Locate the cell with the specified text and output its (X, Y) center coordinate. 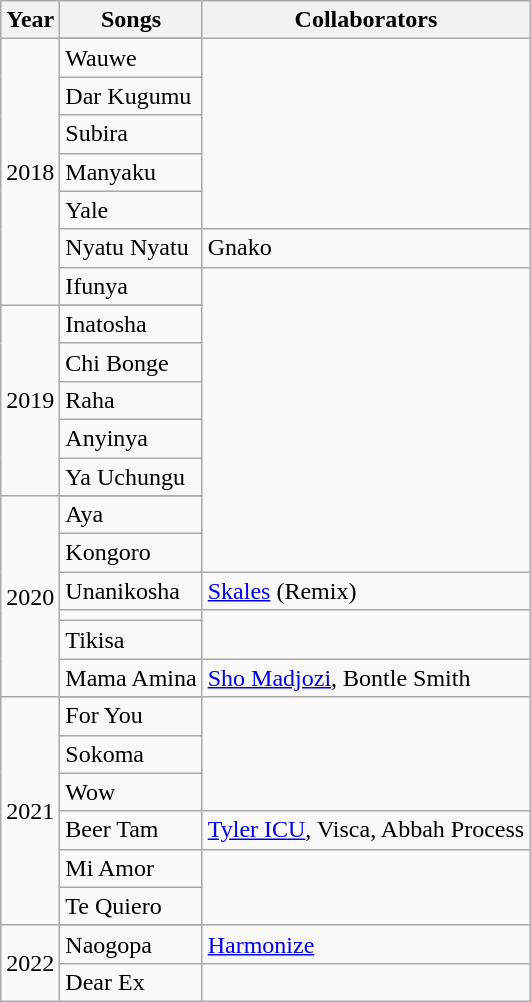
Unanikosha (131, 591)
Dar Kugumu (131, 96)
Anyinya (131, 438)
Tyler ICU, Visca, Abbah Process (366, 830)
Ya Uchungu (131, 477)
Dear Ex (131, 982)
2020 (30, 596)
Songs (131, 20)
Ifunya (131, 286)
Harmonize (366, 944)
Skales (Remix) (366, 591)
Tikisa (131, 640)
Te Quiero (131, 906)
Yale (131, 210)
Mi Amor (131, 868)
Collaborators (366, 20)
2018 (30, 172)
2019 (30, 400)
Inatosha (131, 324)
Wow (131, 792)
Manyaku (131, 172)
Chi Bonge (131, 362)
Wauwe (131, 58)
Naogopa (131, 944)
For You (131, 716)
2022 (30, 963)
Mama Amina (131, 678)
Sho Madjozi, Bontle Smith (366, 678)
Sokoma (131, 754)
Year (30, 20)
Nyatu Nyatu (131, 248)
Gnako (366, 248)
Kongoro (131, 553)
Beer Tam (131, 830)
Subira (131, 134)
Raha (131, 400)
Aya (131, 515)
2021 (30, 811)
